Provide the (x, y) coordinate of the cell's center where the given text is located.  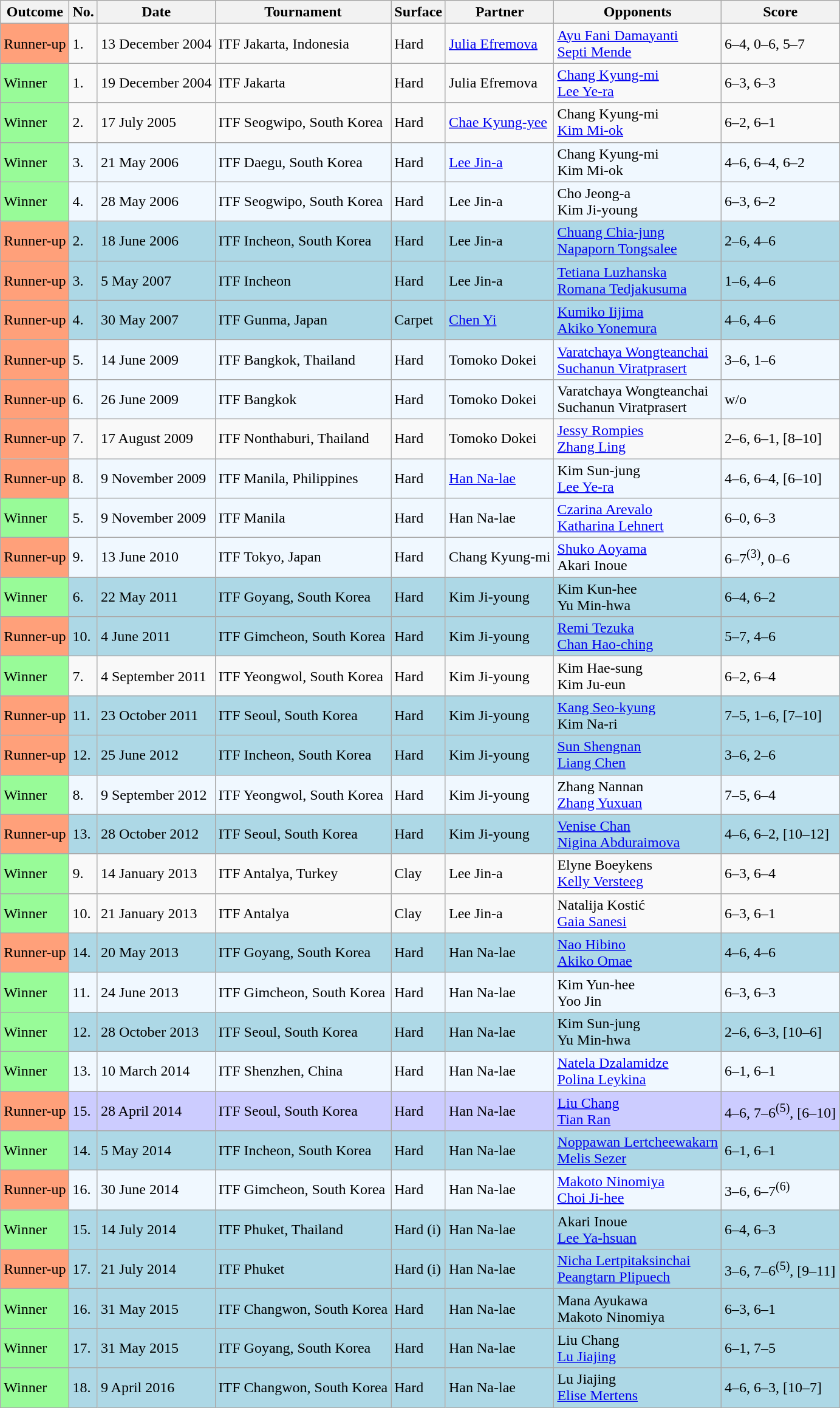
Liu Chang Lu Jiajing (638, 1348)
4 September 2011 (156, 676)
30 June 2014 (156, 1190)
22 May 2011 (156, 597)
Mana Ayukawa Makoto Ninomiya (638, 1309)
ITF Tokyo, Japan (303, 558)
2–6, 4–6 (780, 241)
Opponents (638, 12)
14 June 2009 (156, 360)
ITF Jakarta (303, 83)
Kumiko Iijima Akiko Yonemura (638, 320)
Liu Chang Tian Ran (638, 1111)
Carpet (418, 320)
6–4, 6–3 (780, 1230)
Kim Hae-sung Kim Ju-eun (638, 676)
14 January 2013 (156, 874)
6–0, 6–3 (780, 518)
Remi Tezuka Chan Hao-ching (638, 637)
ITF Shenzhen, China (303, 1071)
Venise Chan Nigina Abduraimova (638, 834)
ITF Phuket (303, 1269)
Kim Kun-hee Yu Min-hwa (638, 597)
20 May 2013 (156, 953)
Partner (499, 12)
4–6, 7–6(5), [6–10] (780, 1111)
24 June 2013 (156, 992)
w/o (780, 399)
6–3, 6–2 (780, 202)
Natalija Kostić Gaia Sanesi (638, 913)
3–6, 1–6 (780, 360)
ITF Bangkok, Thailand (303, 360)
ITF Jakarta, Indonesia (303, 44)
4–6, 6–4, [6–10] (780, 478)
6–4, 0–6, 5–7 (780, 44)
23 October 2011 (156, 716)
6–1, 7–5 (780, 1348)
5–7, 4–6 (780, 637)
25 June 2012 (156, 755)
13 December 2004 (156, 44)
Lu Jiajing Elise Mertens (638, 1388)
ITF Phuket, Thailand (303, 1230)
6–7(3), 0–6 (780, 558)
Chen Yi (499, 320)
No. (83, 12)
2–6, 6–1, [8–10] (780, 439)
19 December 2004 (156, 83)
Noppawan Lertcheewakarn Melis Sezer (638, 1151)
14 July 2014 (156, 1230)
Jessy Rompies Zhang Ling (638, 439)
17 July 2005 (156, 123)
6–2, 6–1 (780, 123)
Makoto Ninomiya Choi Ji-hee (638, 1190)
Surface (418, 12)
5 May 2007 (156, 281)
Date (156, 12)
Nicha Lertpitaksinchai Peangtarn Plipuech (638, 1269)
Shuko Aoyama Akari Inoue (638, 558)
ITF Incheon (303, 281)
21 January 2013 (156, 913)
Czarina Arevalo Katharina Lehnert (638, 518)
10 March 2014 (156, 1071)
Ayu Fani Damayanti Septi Mende (638, 44)
30 May 2007 (156, 320)
ITF Nonthaburi, Thailand (303, 439)
Chae Kyung-yee (499, 123)
28 October 2013 (156, 1032)
6–4, 6–2 (780, 597)
5 May 2014 (156, 1151)
18. (83, 1388)
Chuang Chia-jung Napaporn Tongsalee (638, 241)
4–6, 6–2, [10–12] (780, 834)
Elyne Boeykens Kelly Versteeg (638, 874)
Chang Kyung-mi (499, 558)
Kim Sun-jung Yu Min-hwa (638, 1032)
ITF Antalya, Turkey (303, 874)
ITF Gunma, Japan (303, 320)
4 June 2011 (156, 637)
Akari Inoue Lee Ya-hsuan (638, 1230)
ITF Manila (303, 518)
ITF Bangkok (303, 399)
Kang Seo-kyung Kim Na-ri (638, 716)
9 September 2012 (156, 795)
13 June 2010 (156, 558)
ITF Antalya (303, 913)
7–5, 6–4 (780, 795)
Tetiana Luzhanska Romana Tedjakusuma (638, 281)
18 June 2006 (156, 241)
28 May 2006 (156, 202)
Zhang Nannan Zhang Yuxuan (638, 795)
Sun Shengnan Liang Chen (638, 755)
Kim Sun-jung Lee Ye-ra (638, 478)
Nao Hibino Akiko Omae (638, 953)
28 October 2012 (156, 834)
6–3, 6–4 (780, 874)
28 April 2014 (156, 1111)
6–2, 6–4 (780, 676)
Chang Kyung-mi Lee Ye-ra (638, 83)
4–6, 6–3, [10–7] (780, 1388)
Cho Jeong-a Kim Ji-young (638, 202)
21 May 2006 (156, 162)
1–6, 4–6 (780, 281)
Score (780, 12)
3–6, 7–6(5), [9–11] (780, 1269)
Tournament (303, 12)
4–6, 6–4, 6–2 (780, 162)
3–6, 2–6 (780, 755)
2–6, 6–3, [10–6] (780, 1032)
21 July 2014 (156, 1269)
Outcome (35, 12)
26 June 2009 (156, 399)
ITF Daegu, South Korea (303, 162)
17 August 2009 (156, 439)
Natela Dzalamidze Polina Leykina (638, 1071)
9 April 2016 (156, 1388)
Kim Yun-hee Yoo Jin (638, 992)
3–6, 6–7(6) (780, 1190)
7–5, 1–6, [7–10] (780, 716)
ITF Manila, Philippines (303, 478)
